Detect which cell encompasses the target text, then output its [X, Y] center coordinate. 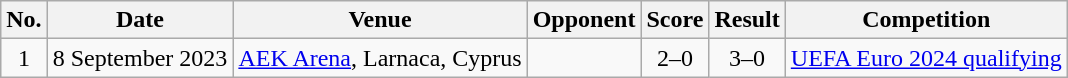
No. [24, 20]
Result [747, 20]
Score [675, 20]
2–0 [675, 58]
8 September 2023 [140, 58]
1 [24, 58]
3–0 [747, 58]
Venue [380, 20]
Opponent [584, 20]
Competition [926, 20]
UEFA Euro 2024 qualifying [926, 58]
AEK Arena, Larnaca, Cyprus [380, 58]
Date [140, 20]
